Provide the [X, Y] coordinate of the cell's center where the given text is located.  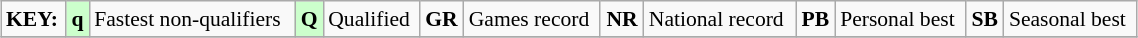
National record [720, 19]
Seasonal best [1070, 19]
GR [442, 19]
SB [985, 19]
Q [309, 19]
KEY: [34, 19]
Games record [532, 19]
q [78, 19]
Fastest non-qualifiers [192, 19]
Personal best [900, 19]
PB [816, 19]
Qualified [371, 19]
NR [622, 19]
